Provide the (X, Y) coordinate of the cell's center where the given text is located.  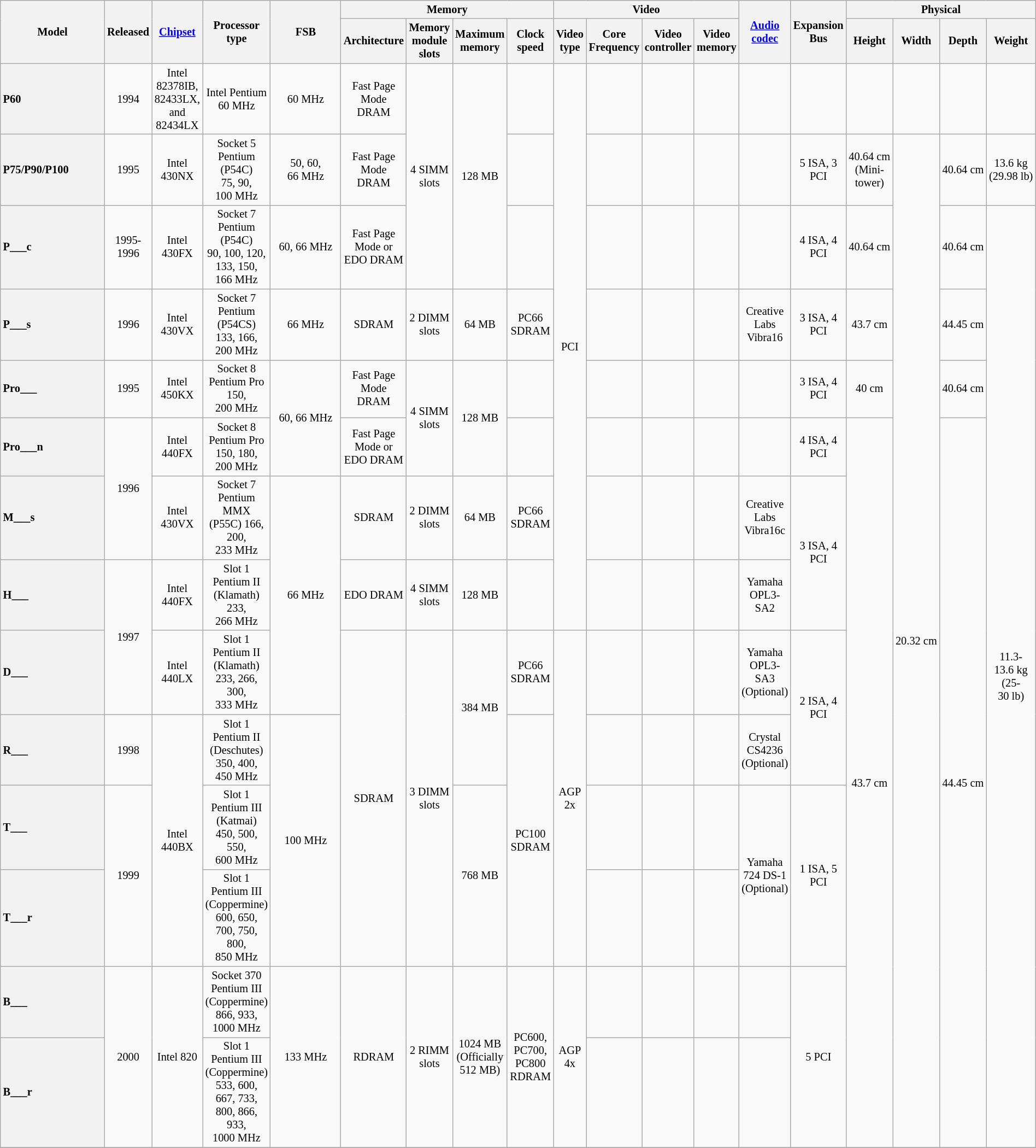
2000 (128, 1057)
Expansion Bus (819, 32)
Intel 430FX (177, 247)
40.64 cm (Mini-tower) (870, 169)
Architecture (374, 41)
1 ISA, 5 PCI (819, 876)
Slot 1Pentium II (Deschutes)350, 400, 450 MHz (237, 750)
Slot 1Pentium III (Katmai)450, 500, 550, 600 MHz (237, 827)
2 RIMM slots (429, 1057)
Height (870, 41)
Width (916, 41)
Socket 5Pentium (P54C)75, 90, 100 MHz (237, 169)
384 MB (480, 707)
1995-1996 (128, 247)
R___ (52, 750)
133 MHz (306, 1057)
D___ (52, 672)
Yamaha 724 DS-1 (Optional) (765, 876)
Crystal CS4236 (Optional) (765, 750)
Intel 440LX (177, 672)
Chipset (177, 32)
100 MHz (306, 841)
2 ISA, 4 PCI (819, 707)
1994 (128, 99)
Maximum memory (480, 41)
AGP 4x (570, 1057)
1998 (128, 750)
Core Frequency (614, 41)
20.32 cm (916, 641)
Audio codec (765, 32)
60 MHz (306, 99)
PCI (570, 347)
1024 MB (Officially 512 MB) (480, 1057)
Video memory (716, 41)
PC600, PC700, PC800 RDRAM (530, 1057)
Slot 1Pentium II (Klamath)233, 266 MHz (237, 595)
Socket 8Pentium Pro150, 200 MHz (237, 389)
Intel 430NX (177, 169)
Pro___ (52, 389)
Video controller (668, 41)
Intel 820 (177, 1057)
5 PCI (819, 1057)
Model (52, 32)
P60 (52, 99)
Intel 440BX (177, 841)
B___ (52, 1002)
EDO DRAM (374, 595)
Intel 450KX (177, 389)
Weight (1011, 41)
3 DIMM slots (429, 798)
Yamaha OPL3-SA3 (Optional) (765, 672)
Video type (570, 41)
5 ISA, 3 PCI (819, 169)
Yamaha OPL3-SA2 (765, 595)
Clock speed (530, 41)
1997 (128, 636)
P75/P90/P100 (52, 169)
Depth (963, 41)
Intel 82378IB, 82433LX, and 82434LX (177, 99)
M___s (52, 518)
Socket 8Pentium Pro150, 180, 200 MHz (237, 447)
Memory (447, 9)
Physical (941, 9)
768 MB (480, 876)
AGP 2x (570, 798)
1999 (128, 876)
50, 60, 66 MHz (306, 169)
P___c (52, 247)
Memory module slots (429, 41)
Released (128, 32)
13.6 kg (29.98 lb) (1011, 169)
H___ (52, 595)
P___s (52, 325)
RDRAM (374, 1057)
Socket 7Pentium (P54C)90, 100, 120, 133, 150, 166 MHz (237, 247)
Socket 7Pentium MMX (P55C) 166, 200, 233 MHz (237, 518)
B___r (52, 1092)
PC100 SDRAM (530, 841)
FSB (306, 32)
Processor type (237, 32)
Intel Pentium 60 MHz (237, 99)
40 cm (870, 389)
T___ (52, 827)
11.3-13.6 kg (25-30 lb) (1011, 676)
Creative Labs Vibra16 (765, 325)
Pro___n (52, 447)
Slot 1Pentium III (Coppermine)600, 650, 700, 750, 800, 850 MHz (237, 918)
Slot 1Pentium II (Klamath)233, 266, 300, 333 MHz (237, 672)
Video (646, 9)
Socket 370Pentium III (Coppermine)866, 933, 1000 MHz (237, 1002)
Socket 7Pentium (P54CS)133, 166, 200 MHz (237, 325)
Creative Labs Vibra16c (765, 518)
T___r (52, 918)
Slot 1Pentium III (Coppermine)533, 600, 667, 733, 800, 866, 933, 1000 MHz (237, 1092)
